Scan for the cell matching the given text and deliver its (x, y) coordinate at center. 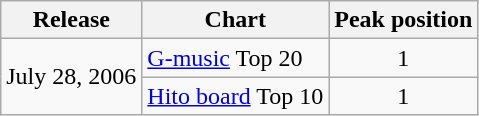
July 28, 2006 (72, 77)
G-music Top 20 (236, 58)
Chart (236, 20)
Release (72, 20)
Peak position (404, 20)
Hito board Top 10 (236, 96)
